Find where the given text appears and provide that cell's center as [x, y] coordinate. 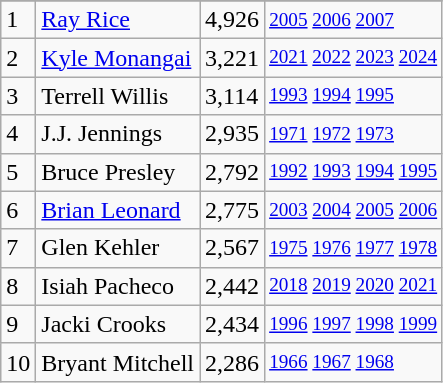
1996 1997 1998 1999 [354, 324]
2,935 [232, 134]
Terrell Willis [118, 96]
Bruce Presley [118, 172]
1993 1994 1995 [354, 96]
Kyle Monangai [118, 58]
Brian Leonard [118, 210]
Jacki Crooks [118, 324]
4,926 [232, 20]
3,114 [232, 96]
1 [18, 20]
J.J. Jennings [118, 134]
Ray Rice [118, 20]
2,286 [232, 362]
9 [18, 324]
1971 1972 1973 [354, 134]
2021 2022 2023 2024 [354, 58]
2,567 [232, 248]
7 [18, 248]
1992 1993 1994 1995 [354, 172]
Bryant Mitchell [118, 362]
3,221 [232, 58]
Isiah Pacheco [118, 286]
2005 2006 2007 [354, 20]
1975 1976 1977 1978 [354, 248]
2 [18, 58]
10 [18, 362]
2003 2004 2005 2006 [354, 210]
2,442 [232, 286]
Glen Kehler [118, 248]
1966 1967 1968 [354, 362]
8 [18, 286]
2,792 [232, 172]
2,775 [232, 210]
6 [18, 210]
2018 2019 2020 2021 [354, 286]
3 [18, 96]
5 [18, 172]
2,434 [232, 324]
4 [18, 134]
